Search for the cell housing the specified text and yield its [x, y] center coordinate. 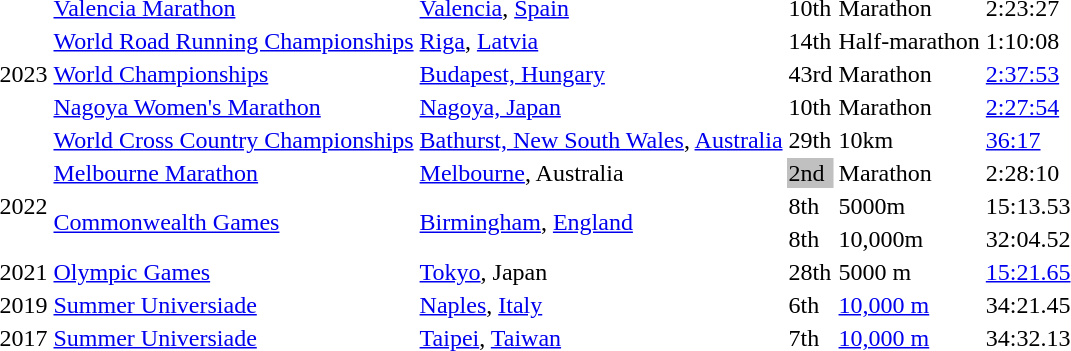
Tokyo, Japan [601, 272]
Olympic Games [234, 272]
Half-marathon [909, 41]
Bathurst, New South Wales, Australia [601, 140]
Melbourne, Australia [601, 173]
28th [810, 272]
World Road Running Championships [234, 41]
Budapest, Hungary [601, 74]
Nagoya Women's Marathon [234, 107]
Birmingham, England [601, 222]
10,000 m [909, 305]
6th [810, 305]
5000 m [909, 272]
Summer Universiade [234, 305]
Naples, Italy [601, 305]
10,000m [909, 239]
Riga, Latvia [601, 41]
Melbourne Marathon [234, 173]
10th [810, 107]
43rd [810, 74]
10km [909, 140]
World Cross Country Championships [234, 140]
29th [810, 140]
World Championships [234, 74]
5000m [909, 206]
Nagoya, Japan [601, 107]
14th [810, 41]
2nd [810, 173]
Commonwealth Games [234, 222]
